Locate the cell with the specified text and output its (x, y) center coordinate. 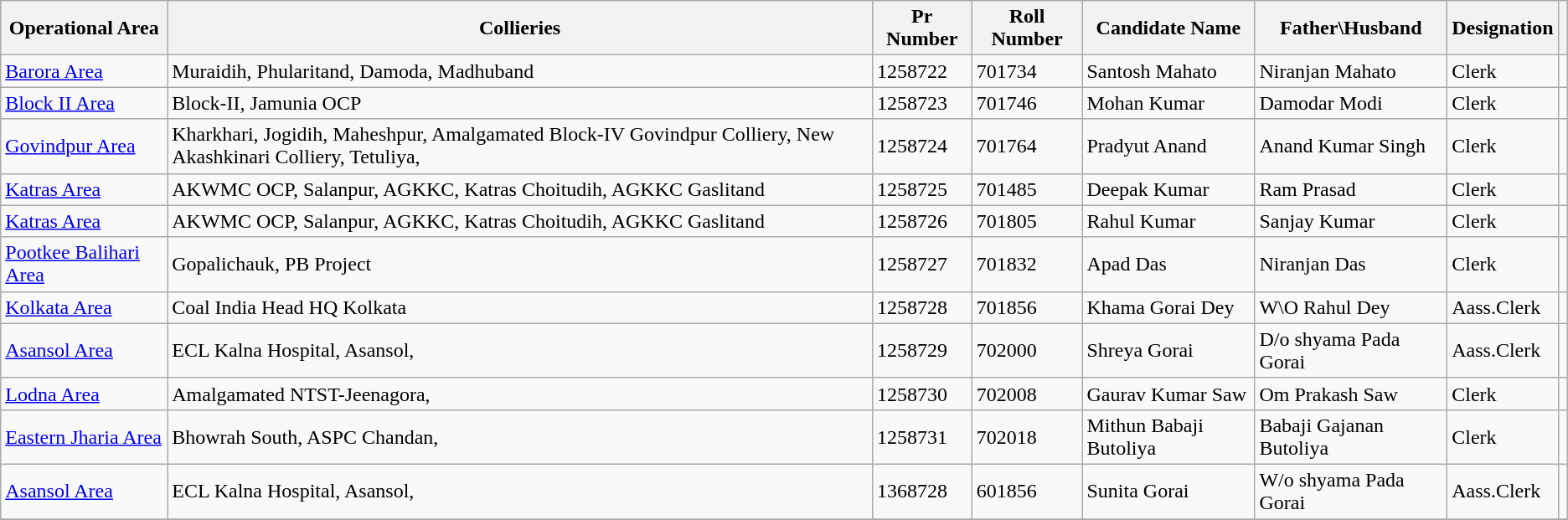
Deepak Kumar (1168, 189)
W/o shyama Pada Gorai (1351, 491)
702008 (1027, 394)
1368728 (921, 491)
701485 (1027, 189)
1258725 (921, 189)
Govindpur Area (84, 146)
Sanjay Kumar (1351, 221)
Father\Husband (1351, 28)
Coal India Head HQ Kolkata (520, 307)
Kharkhari, Jogidih, Maheshpur, Amalgamated Block-IV Govindpur Colliery, New Akashkinari Colliery, Tetuliya, (520, 146)
Khama Gorai Dey (1168, 307)
1258728 (921, 307)
Rahul Kumar (1168, 221)
D/o shyama Pada Gorai (1351, 350)
Eastern Jharia Area (84, 437)
Niranjan Das (1351, 265)
1258727 (921, 265)
Damodar Modi (1351, 103)
702000 (1027, 350)
Collieries (520, 28)
Niranjan Mahato (1351, 71)
Bhowrah South, ASPC Chandan, (520, 437)
Babaji Gajanan Butoliya (1351, 437)
1258730 (921, 394)
1258724 (921, 146)
Block-II, Jamunia OCP (520, 103)
Kolkata Area (84, 307)
Roll Number (1027, 28)
Gaurav Kumar Saw (1168, 394)
Barora Area (84, 71)
1258723 (921, 103)
Pootkee Balihari Area (84, 265)
Operational Area (84, 28)
601856 (1027, 491)
Pr Number (921, 28)
701764 (1027, 146)
701746 (1027, 103)
Pradyut Anand (1168, 146)
Santosh Mahato (1168, 71)
Block II Area (84, 103)
W\O Rahul Dey (1351, 307)
Designation (1503, 28)
Om Prakash Saw (1351, 394)
1258731 (921, 437)
701856 (1027, 307)
Lodna Area (84, 394)
701832 (1027, 265)
Sunita Gorai (1168, 491)
702018 (1027, 437)
701805 (1027, 221)
1258722 (921, 71)
701734 (1027, 71)
Muraidih, Phularitand, Damoda, Madhuband (520, 71)
Anand Kumar Singh (1351, 146)
1258726 (921, 221)
Ram Prasad (1351, 189)
Amalgamated NTST-Jeenagora, (520, 394)
Mohan Kumar (1168, 103)
Candidate Name (1168, 28)
1258729 (921, 350)
Mithun Babaji Butoliya (1168, 437)
Shreya Gorai (1168, 350)
Gopalichauk, PB Project (520, 265)
Apad Das (1168, 265)
